Provide the [x, y] coordinate of the cell's center where the given text is located.  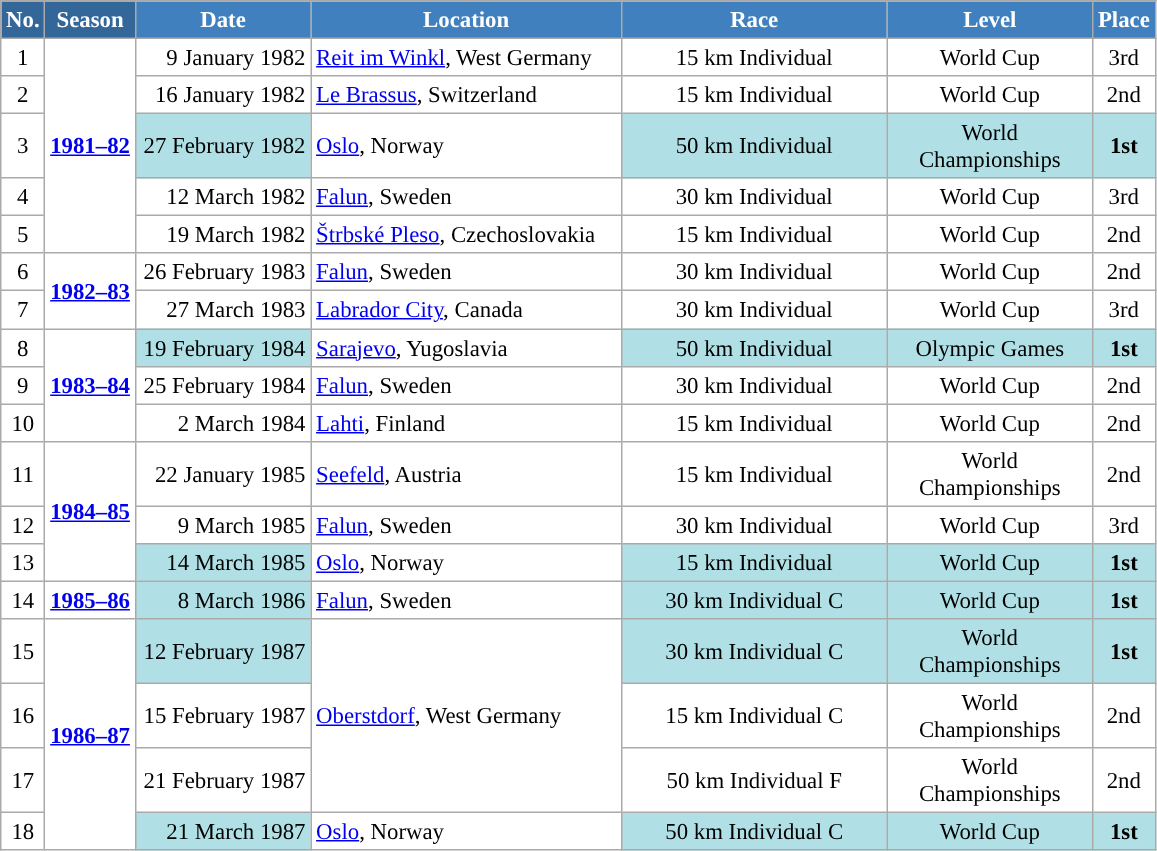
Sarajevo, Yugoslavia [466, 348]
9 January 1982 [223, 58]
27 February 1982 [223, 146]
14 [23, 600]
Race [754, 20]
15 February 1987 [223, 716]
50 km Individual C [754, 832]
Location [466, 20]
1986–87 [90, 734]
1984–85 [90, 511]
12 March 1982 [223, 197]
2 [23, 95]
1981–82 [90, 146]
Seefeld, Austria [466, 474]
50 km Individual F [754, 780]
9 March 1985 [223, 525]
17 [23, 780]
Labrador City, Canada [466, 310]
Lahti, Finland [466, 423]
11 [23, 474]
10 [23, 423]
14 March 1985 [223, 563]
1983–84 [90, 386]
21 March 1987 [223, 832]
Date [223, 20]
16 [23, 716]
1 [23, 58]
19 March 1982 [223, 235]
8 [23, 348]
12 February 1987 [223, 652]
1982–83 [90, 292]
15 [23, 652]
22 January 1985 [223, 474]
Reit im Winkl, West Germany [466, 58]
13 [23, 563]
Oberstdorf, West Germany [466, 716]
27 March 1983 [223, 310]
No. [23, 20]
Level [990, 20]
19 February 1984 [223, 348]
25 February 1984 [223, 385]
Štrbské Pleso, Czechoslovakia [466, 235]
15 km Individual C [754, 716]
6 [23, 273]
Season [90, 20]
4 [23, 197]
2 March 1984 [223, 423]
Le Brassus, Switzerland [466, 95]
3 [23, 146]
12 [23, 525]
1985–86 [90, 600]
Place [1124, 20]
7 [23, 310]
Olympic Games [990, 348]
8 March 1986 [223, 600]
18 [23, 832]
5 [23, 235]
26 February 1983 [223, 273]
21 February 1987 [223, 780]
9 [23, 385]
16 January 1982 [223, 95]
